Return [X, Y] of the center of cell containing provided text 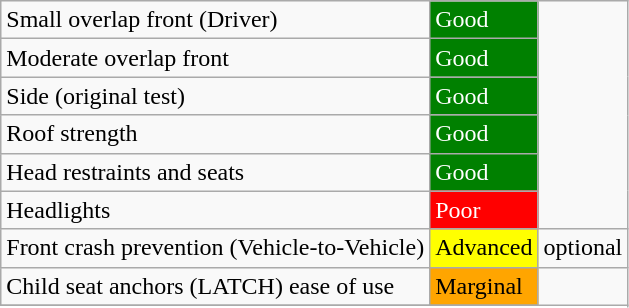
optional [583, 248]
Headlights [216, 210]
Small overlap front (Driver) [216, 20]
Moderate overlap front [216, 58]
Front crash prevention (Vehicle-to-Vehicle) [216, 248]
Side (original test) [216, 96]
Poor [484, 210]
Child seat anchors (LATCH) ease of use [216, 286]
Advanced [484, 248]
Roof strength [216, 134]
Head restraints and seats [216, 172]
Marginal [484, 286]
